From the cell containing the given text, extract its center point as (X, Y) coordinate. 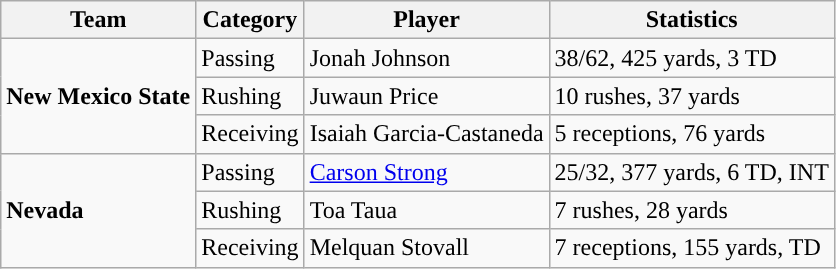
Jonah Johnson (426, 58)
25/32, 377 yards, 6 TD, INT (692, 172)
Team (98, 20)
5 receptions, 76 yards (692, 134)
Nevada (98, 210)
Isaiah Garcia-Castaneda (426, 134)
Category (250, 20)
Player (426, 20)
Juwaun Price (426, 96)
Melquan Stovall (426, 248)
7 receptions, 155 yards, TD (692, 248)
New Mexico State (98, 96)
7 rushes, 28 yards (692, 210)
Statistics (692, 20)
Toa Taua (426, 210)
38/62, 425 yards, 3 TD (692, 58)
10 rushes, 37 yards (692, 96)
Carson Strong (426, 172)
